From the cell containing the given text, extract its center point as (x, y) coordinate. 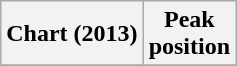
Peakposition (189, 34)
Chart (2013) (72, 34)
